Determine the (x, y) coordinate at the center of the cell enclosing the given text.  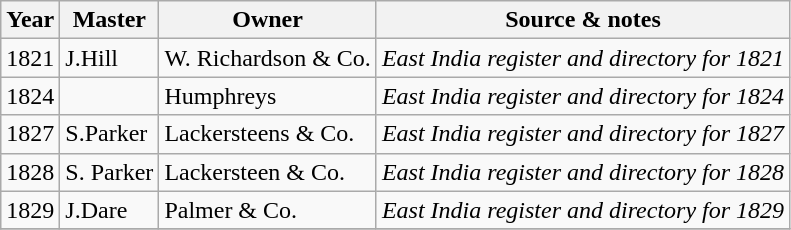
1827 (30, 134)
East India register and directory for 1824 (582, 96)
1828 (30, 172)
Humphreys (268, 96)
Master (110, 20)
J.Dare (110, 210)
Source & notes (582, 20)
East India register and directory for 1828 (582, 172)
Owner (268, 20)
East India register and directory for 1827 (582, 134)
1824 (30, 96)
S. Parker (110, 172)
Lackersteens & Co. (268, 134)
East India register and directory for 1821 (582, 58)
Palmer & Co. (268, 210)
Lackersteen & Co. (268, 172)
1829 (30, 210)
S.Parker (110, 134)
J.Hill (110, 58)
1821 (30, 58)
East India register and directory for 1829 (582, 210)
W. Richardson & Co. (268, 58)
Year (30, 20)
